Determine the (x, y) coordinate at the center of the cell enclosing the given text.  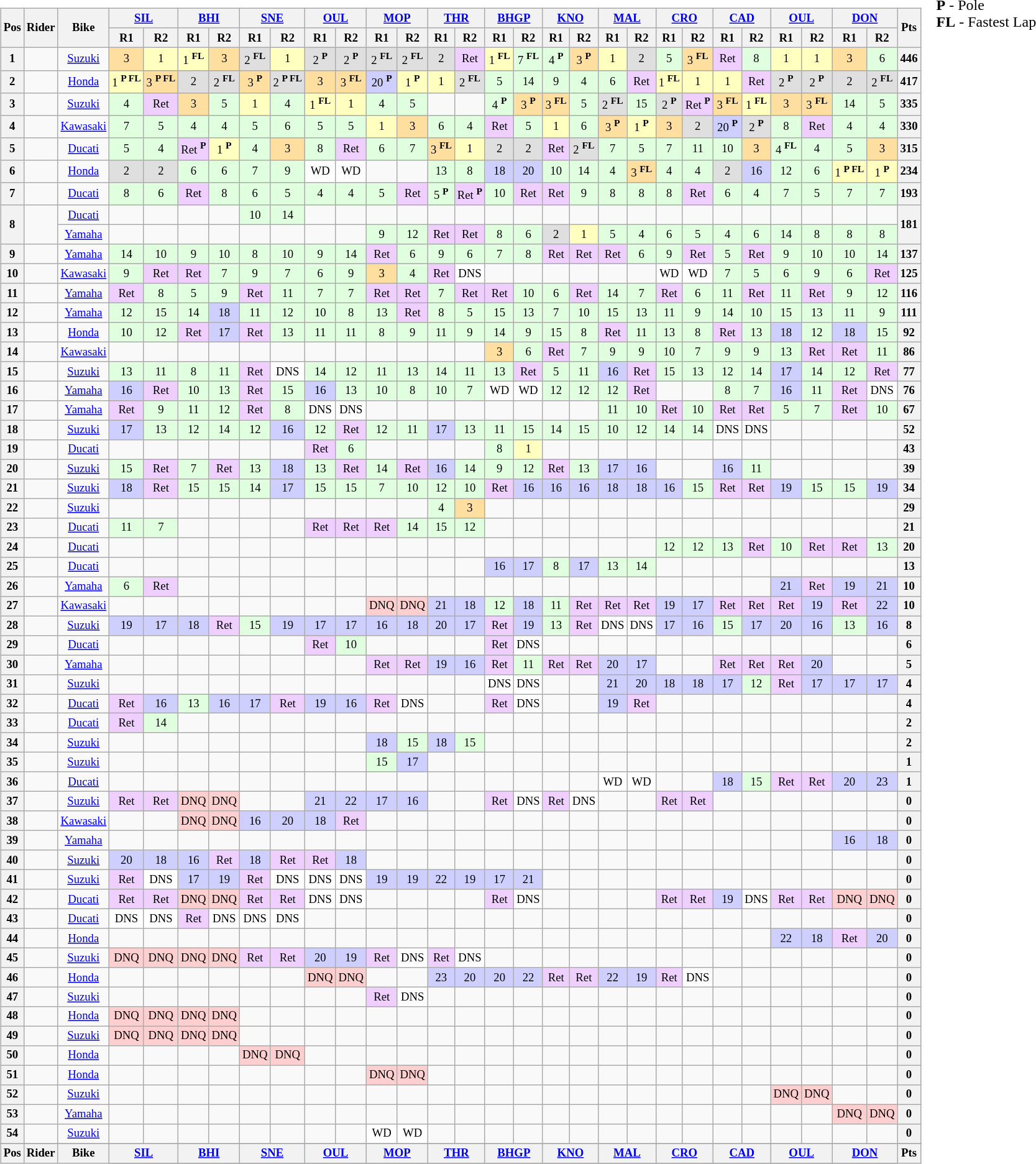
125 (909, 273)
46 (12, 977)
27 (12, 605)
36 (12, 782)
30 (12, 665)
47 (12, 997)
111 (909, 312)
50 (12, 1055)
49 (12, 1035)
31 (12, 684)
37 (12, 802)
25 (12, 567)
330 (909, 126)
67 (909, 410)
48 (12, 1017)
335 (909, 104)
42 (12, 899)
86 (909, 352)
54 (12, 1134)
33 (12, 723)
53 (12, 1114)
77 (909, 372)
2 P FL (287, 81)
137 (909, 254)
24 (12, 547)
76 (909, 390)
40 (12, 860)
44 (12, 938)
116 (909, 293)
41 (12, 880)
38 (12, 820)
45 (12, 957)
28 (12, 625)
51 (12, 1075)
92 (909, 332)
181 (909, 225)
35 (12, 762)
193 (909, 194)
4 FL (786, 149)
417 (909, 81)
5 P (441, 194)
315 (909, 149)
26 (12, 587)
3 P FL (160, 81)
446 (909, 59)
32 (12, 703)
7 FL (528, 59)
234 (909, 172)
